Search for the cell housing the specified text and yield its (x, y) center coordinate. 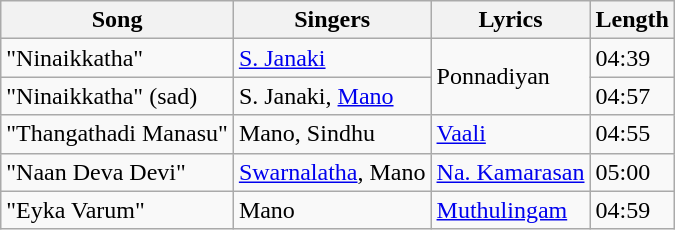
Length (632, 20)
"Ninaikkatha" (118, 58)
Muthulingam (510, 210)
04:39 (632, 58)
Singers (332, 20)
04:55 (632, 134)
04:59 (632, 210)
S. Janaki, Mano (332, 96)
Ponnadiyan (510, 77)
Mano (332, 210)
"Ninaikkatha" (sad) (118, 96)
Vaali (510, 134)
05:00 (632, 172)
"Eyka Varum" (118, 210)
Na. Kamarasan (510, 172)
S. Janaki (332, 58)
04:57 (632, 96)
Song (118, 20)
"Naan Deva Devi" (118, 172)
Mano, Sindhu (332, 134)
Swarnalatha, Mano (332, 172)
Lyrics (510, 20)
"Thangathadi Manasu" (118, 134)
